Identify which cell holds the provided text, then report its [X, Y] central coordinate. 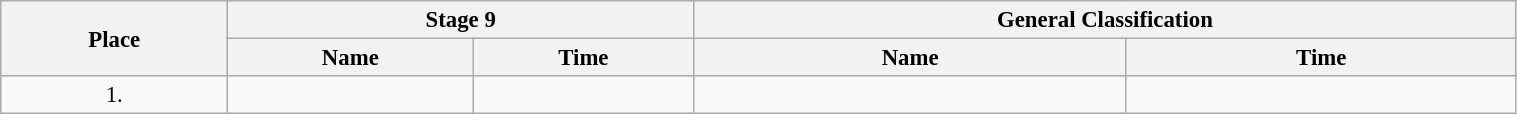
Place [114, 38]
Stage 9 [461, 20]
General Classification [1105, 20]
1. [114, 95]
